Find where the given text appears and provide that cell's center as [X, Y] coordinate. 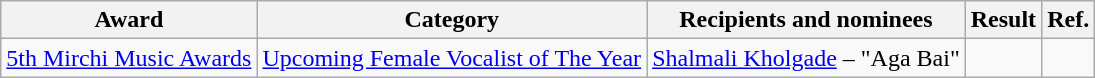
Ref. [1068, 20]
Upcoming Female Vocalist of The Year [452, 58]
Shalmali Kholgade – "Aga Bai" [806, 58]
Recipients and nominees [806, 20]
5th Mirchi Music Awards [129, 58]
Result [1003, 20]
Award [129, 20]
Category [452, 20]
